Identify which cell holds the provided text, then report its [X, Y] central coordinate. 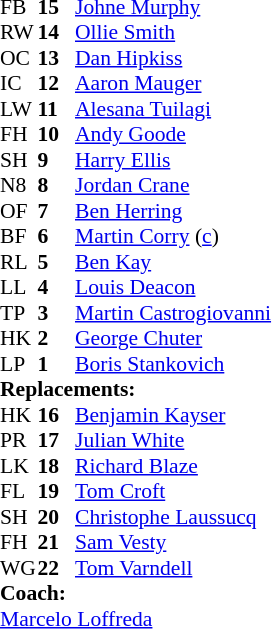
Boris Stankovich [173, 364]
Louis Deacon [173, 287]
5 [57, 262]
LK [19, 466]
Richard Blaze [173, 466]
Dan Hipkiss [173, 58]
14 [57, 33]
OF [19, 211]
Ollie Smith [173, 33]
18 [57, 466]
9 [57, 160]
Jordan Crane [173, 185]
Tom Varndell [173, 568]
OC [19, 58]
PR [19, 441]
N8 [19, 185]
WG [19, 568]
Coach: [136, 593]
6 [57, 237]
Aaron Mauger [173, 83]
Benjamin Kayser [173, 415]
LP [19, 364]
IC [19, 83]
22 [57, 568]
LW [19, 109]
16 [57, 415]
3 [57, 313]
20 [57, 517]
Christophe Laussucq [173, 517]
2 [57, 339]
RL [19, 262]
FL [19, 491]
11 [57, 109]
Replacements: [136, 389]
LL [19, 287]
RW [19, 33]
21 [57, 543]
1 [57, 364]
Alesana Tuilagi [173, 109]
Andy Goode [173, 135]
10 [57, 135]
Tom Croft [173, 491]
George Chuter [173, 339]
13 [57, 58]
4 [57, 287]
Julian White [173, 441]
Martin Castrogiovanni [173, 313]
8 [57, 185]
TP [19, 313]
Ben Herring [173, 211]
Ben Kay [173, 262]
17 [57, 441]
Harry Ellis [173, 160]
12 [57, 83]
Sam Vesty [173, 543]
Martin Corry (c) [173, 237]
7 [57, 211]
19 [57, 491]
BF [19, 237]
